Output the [x, y] coordinate of the center of the cell containing the given text.  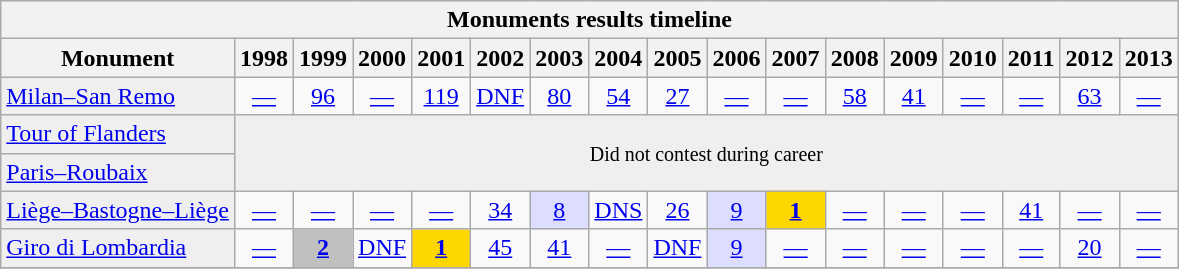
2003 [560, 58]
58 [854, 96]
26 [678, 210]
2007 [796, 58]
54 [618, 96]
Liège–Bastogne–Liège [118, 210]
8 [560, 210]
119 [442, 96]
2010 [972, 58]
2002 [500, 58]
2013 [1148, 58]
2 [322, 248]
45 [500, 248]
80 [560, 96]
Giro di Lombardia [118, 248]
1999 [322, 58]
Tour of Flanders [118, 134]
2005 [678, 58]
DNS [618, 210]
63 [1090, 96]
27 [678, 96]
20 [1090, 248]
2012 [1090, 58]
2008 [854, 58]
2004 [618, 58]
Paris–Roubaix [118, 172]
2000 [382, 58]
2001 [442, 58]
2006 [736, 58]
34 [500, 210]
2011 [1031, 58]
2009 [914, 58]
Did not contest during career [706, 153]
Milan–San Remo [118, 96]
Monuments results timeline [590, 20]
96 [322, 96]
1998 [264, 58]
Monument [118, 58]
